Find where the given text appears and provide that cell's center as (X, Y) coordinate. 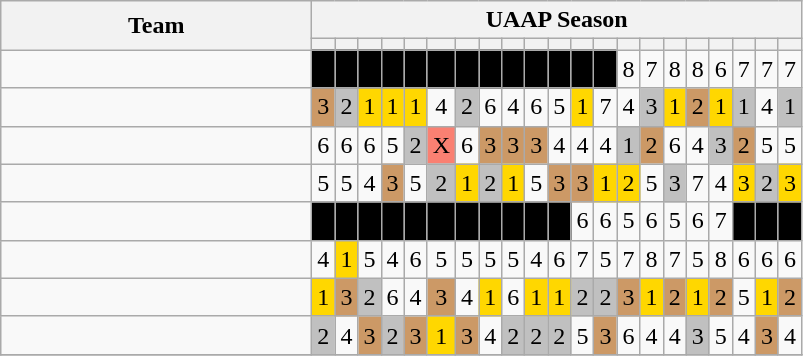
UAAP Season (557, 20)
Team (156, 26)
X (441, 145)
